Capture the cell that displays the provided text and extract its [x, y] central coordinate. 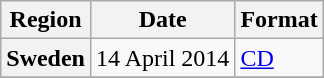
Sweden [46, 58]
CD [279, 58]
Date [162, 20]
Region [46, 20]
Format [279, 20]
14 April 2014 [162, 58]
